Return the (x, y) coordinate for the center point of the cell that contains the specified text.  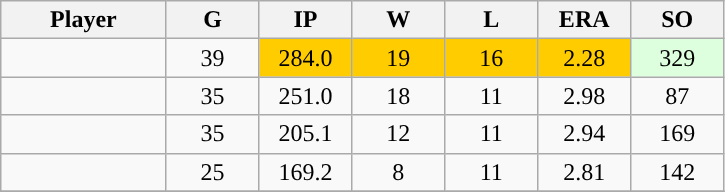
2.98 (584, 96)
87 (678, 96)
SO (678, 20)
16 (492, 58)
39 (212, 58)
18 (398, 96)
2.81 (584, 172)
169 (678, 134)
142 (678, 172)
2.28 (584, 58)
25 (212, 172)
ERA (584, 20)
19 (398, 58)
169.2 (306, 172)
205.1 (306, 134)
G (212, 20)
2.94 (584, 134)
IP (306, 20)
251.0 (306, 96)
L (492, 20)
12 (398, 134)
8 (398, 172)
284.0 (306, 58)
Player (84, 20)
W (398, 20)
329 (678, 58)
